Scan for the cell matching the given text and deliver its (x, y) coordinate at center. 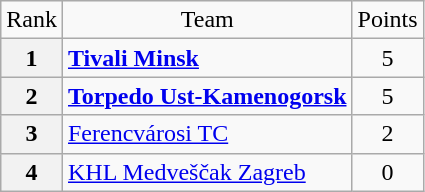
Torpedo Ust-Kamenogorsk (207, 96)
0 (388, 172)
KHL Medveščak Zagreb (207, 172)
Points (388, 20)
Rank (32, 20)
Team (207, 20)
3 (32, 134)
4 (32, 172)
Tivali Minsk (207, 58)
Ferencvárosi TC (207, 134)
1 (32, 58)
